From the cell containing the given text, extract its center point as [x, y] coordinate. 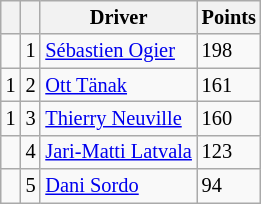
123 [229, 152]
198 [229, 51]
Jari-Matti Latvala [118, 152]
94 [229, 186]
Ott Tänak [118, 85]
Points [229, 17]
Dani Sordo [118, 186]
2 [31, 85]
160 [229, 118]
161 [229, 85]
3 [31, 118]
4 [31, 152]
Sébastien Ogier [118, 51]
Driver [118, 17]
5 [31, 186]
Thierry Neuville [118, 118]
